Output the (x, y) coordinate of the center of the cell containing the given text.  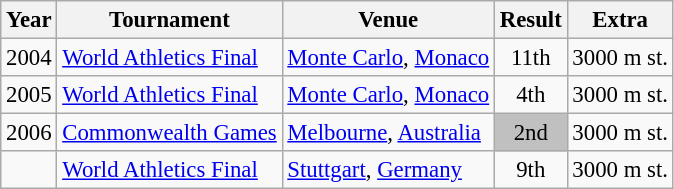
Melbourne, Australia (388, 133)
2005 (29, 95)
2004 (29, 58)
Tournament (170, 20)
Result (530, 20)
Commonwealth Games (170, 133)
2nd (530, 133)
Venue (388, 20)
9th (530, 170)
4th (530, 95)
2006 (29, 133)
Year (29, 20)
11th (530, 58)
Extra (620, 20)
Stuttgart, Germany (388, 170)
